Find where the given text appears and provide that cell's center as [x, y] coordinate. 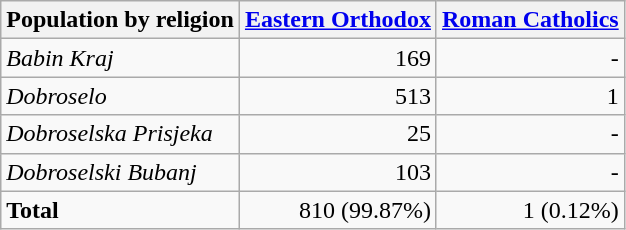
Eastern Orthodox [338, 20]
Dobroselski Bubanj [120, 172]
169 [338, 58]
810 (99.87%) [338, 210]
25 [338, 134]
103 [338, 172]
1 (0.12%) [530, 210]
Population by religion [120, 20]
Total [120, 210]
Babin Kraj [120, 58]
Dobroselska Prisjeka [120, 134]
Roman Catholics [530, 20]
1 [530, 96]
513 [338, 96]
Dobroselo [120, 96]
